Locate the cell with the specified text and output its [X, Y] center coordinate. 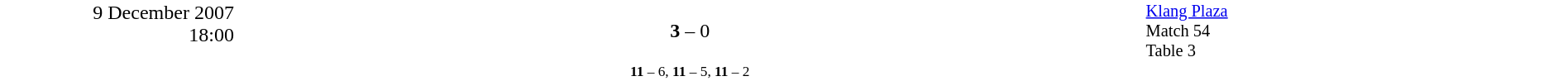
Klang PlazaMatch 54Table 3 [1356, 31]
9 December 200718:00 [117, 40]
11 – 6, 11 – 5, 11 – 2 [690, 71]
3 – 0 [690, 31]
